Locate the cell with the specified text and output its [x, y] center coordinate. 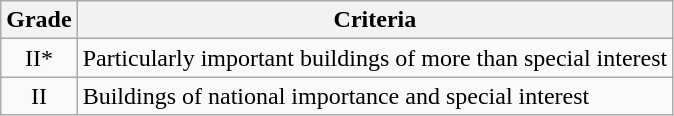
Particularly important buildings of more than special interest [375, 58]
II [39, 96]
Criteria [375, 20]
Buildings of national importance and special interest [375, 96]
Grade [39, 20]
II* [39, 58]
